Locate the cell with the specified text and output its (x, y) center coordinate. 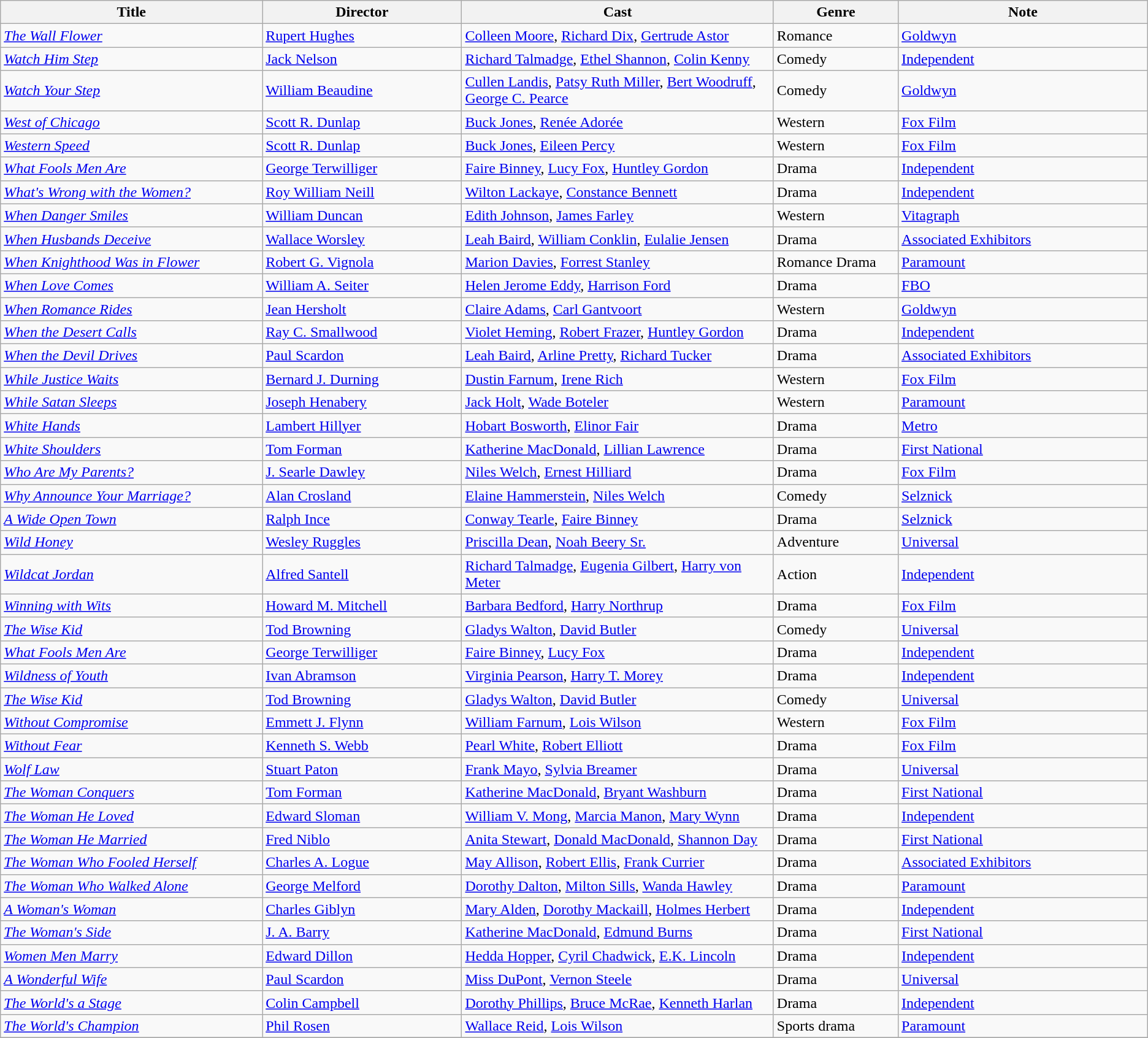
Ralph Ince (362, 519)
William Farnum, Lois Wilson (618, 723)
Helen Jerome Eddy, Harrison Ford (618, 285)
Pearl White, Robert Elliott (618, 746)
Faire Binney, Lucy Fox, Huntley Gordon (618, 169)
While Satan Sleeps (131, 402)
Joseph Henabery (362, 402)
Romance (835, 36)
When Danger Smiles (131, 215)
William A. Seiter (362, 285)
Leah Baird, Arline Pretty, Richard Tucker (618, 356)
Sports drama (835, 1026)
Why Announce Your Marriage? (131, 496)
Richard Talmadge, Ethel Shannon, Colin Kenny (618, 59)
Violet Heming, Robert Frazer, Huntley Gordon (618, 333)
William V. Mong, Marcia Manon, Mary Wynn (618, 816)
Vitagraph (1023, 215)
Wilton Lackaye, Constance Bennett (618, 192)
The Woman Who Fooled Herself (131, 863)
Edward Sloman (362, 816)
Howard M. Mitchell (362, 605)
Ivan Abramson (362, 675)
Leah Baird, William Conklin, Eulalie Jensen (618, 239)
Wildness of Youth (131, 675)
Wolf Law (131, 769)
Richard Talmadge, Eugenia Gilbert, Harry von Meter (618, 574)
West of Chicago (131, 122)
Dorothy Dalton, Milton Sills, Wanda Hawley (618, 886)
William Beaudine (362, 91)
Conway Tearle, Faire Binney (618, 519)
The Woman Who Walked Alone (131, 886)
Wesley Ruggles (362, 542)
Claire Adams, Carl Gantvoort (618, 309)
Colin Campbell (362, 1002)
Colleen Moore, Richard Dix, Gertrude Astor (618, 36)
Emmett J. Flynn (362, 723)
Romance Drama (835, 262)
Dorothy Phillips, Bruce McRae, Kenneth Harlan (618, 1002)
Phil Rosen (362, 1026)
Stuart Paton (362, 769)
Katherine MacDonald, Bryant Washburn (618, 793)
Wildcat Jordan (131, 574)
Wild Honey (131, 542)
When Romance Rides (131, 309)
Edward Dillon (362, 956)
Wallace Reid, Lois Wilson (618, 1026)
The World's Champion (131, 1026)
Mary Alden, Dorothy Mackaill, Holmes Herbert (618, 909)
When Knighthood Was in Flower (131, 262)
Marion Davies, Forrest Stanley (618, 262)
When the Desert Calls (131, 333)
A Wonderful Wife (131, 979)
Katherine MacDonald, Lillian Lawrence (618, 449)
The World's a Stage (131, 1002)
White Hands (131, 426)
What's Wrong with the Women? (131, 192)
When Husbands Deceive (131, 239)
Rupert Hughes (362, 36)
Lambert Hillyer (362, 426)
FBO (1023, 285)
Charles Giblyn (362, 909)
Metro (1023, 426)
Elaine Hammerstein, Niles Welch (618, 496)
Jack Holt, Wade Boteler (618, 402)
Adventure (835, 542)
Buck Jones, Eileen Percy (618, 145)
Jean Hersholt (362, 309)
J. A. Barry (362, 932)
Genre (835, 12)
Title (131, 12)
Kenneth S. Webb (362, 746)
When the Devil Drives (131, 356)
The Woman He Loved (131, 816)
Roy William Neill (362, 192)
Action (835, 574)
Note (1023, 12)
Wallace Worsley (362, 239)
White Shoulders (131, 449)
George Melford (362, 886)
Fred Niblo (362, 839)
William Duncan (362, 215)
Cullen Landis, Patsy Ruth Miller, Bert Woodruff, George C. Pearce (618, 91)
When Love Comes (131, 285)
Katherine MacDonald, Edmund Burns (618, 932)
Dustin Farnum, Irene Rich (618, 379)
Jack Nelson (362, 59)
Director (362, 12)
Watch Your Step (131, 91)
The Woman's Side (131, 932)
Women Men Marry (131, 956)
Anita Stewart, Donald MacDonald, Shannon Day (618, 839)
Alfred Santell (362, 574)
Without Fear (131, 746)
Without Compromise (131, 723)
Cast (618, 12)
While Justice Waits (131, 379)
May Allison, Robert Ellis, Frank Currier (618, 863)
A Woman's Woman (131, 909)
Alan Crosland (362, 496)
Watch Him Step (131, 59)
A Wide Open Town (131, 519)
Buck Jones, Renée Adorée (618, 122)
Barbara Bedford, Harry Northrup (618, 605)
Niles Welch, Ernest Hilliard (618, 472)
Bernard J. Durning (362, 379)
J. Searle Dawley (362, 472)
Hobart Bosworth, Elinor Fair (618, 426)
Western Speed (131, 145)
Who Are My Parents? (131, 472)
Edith Johnson, James Farley (618, 215)
Priscilla Dean, Noah Beery Sr. (618, 542)
The Wall Flower (131, 36)
Virginia Pearson, Harry T. Morey (618, 675)
Frank Mayo, Sylvia Breamer (618, 769)
Robert G. Vignola (362, 262)
Charles A. Logue (362, 863)
Faire Binney, Lucy Fox (618, 652)
Miss DuPont, Vernon Steele (618, 979)
Hedda Hopper, Cyril Chadwick, E.K. Lincoln (618, 956)
The Woman Conquers (131, 793)
Ray C. Smallwood (362, 333)
The Woman He Married (131, 839)
Winning with Wits (131, 605)
